Capture the cell that displays the provided text and extract its [X, Y] central coordinate. 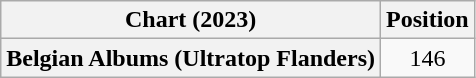
Chart (2023) [191, 20]
146 [428, 58]
Position [428, 20]
Belgian Albums (Ultratop Flanders) [191, 58]
